Find where the given text appears and provide that cell's center as (X, Y) coordinate. 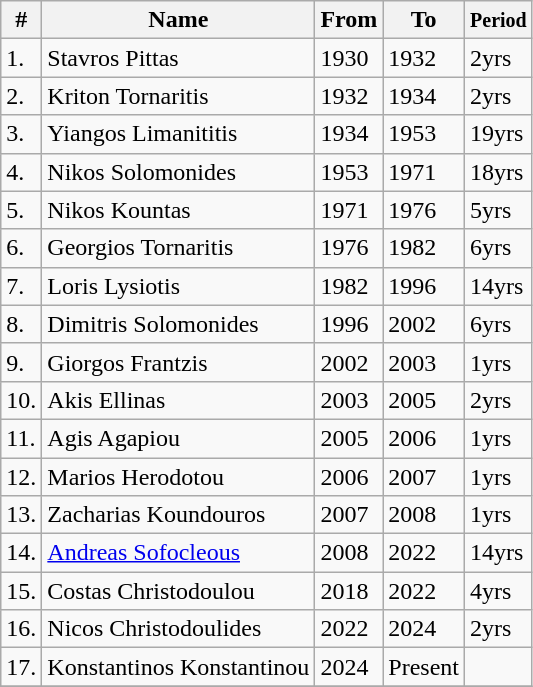
Agis Agapiou (178, 438)
Georgios Tornaritis (178, 248)
Present (424, 667)
2018 (349, 591)
Kriton Tornaritis (178, 96)
Dimitris Solomonides (178, 324)
Marios Herodotou (178, 477)
To (424, 20)
Period (499, 20)
15. (22, 591)
14. (22, 553)
10. (22, 400)
4yrs (499, 591)
13. (22, 515)
Name (178, 20)
Nicos Christodoulides (178, 629)
3. (22, 134)
9. (22, 362)
Andreas Sofocleous (178, 553)
Nikos Kountas (178, 210)
16. (22, 629)
From (349, 20)
4. (22, 172)
6. (22, 248)
Costas Christodoulou (178, 591)
5yrs (499, 210)
Nikos Solomonides (178, 172)
# (22, 20)
17. (22, 667)
12. (22, 477)
5. (22, 210)
Giorgos Frantzis (178, 362)
2. (22, 96)
Konstantinos Konstantinou (178, 667)
1930 (349, 58)
Yiangos Limanititis (178, 134)
Loris Lysiotis (178, 286)
18yrs (499, 172)
8. (22, 324)
7. (22, 286)
1. (22, 58)
19yrs (499, 134)
11. (22, 438)
Zacharias Koundouros (178, 515)
Stavros Pittas (178, 58)
Akis Ellinas (178, 400)
